Determine the [X, Y] coordinate at the center of the cell enclosing the given text.  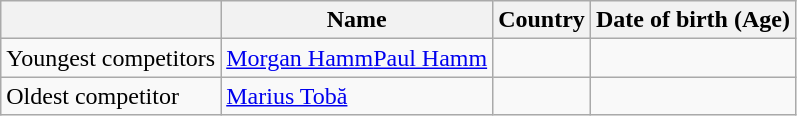
Country [542, 20]
Oldest competitor [111, 96]
Morgan HammPaul Hamm [357, 58]
Youngest competitors [111, 58]
Name [357, 20]
Marius Tobă [357, 96]
Date of birth (Age) [692, 20]
